Return the (X, Y) coordinate for the center point of the cell that contains the specified text.  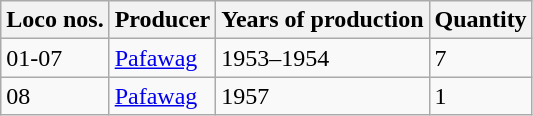
7 (480, 58)
1953–1954 (322, 58)
Years of production (322, 20)
08 (55, 96)
1 (480, 96)
01-07 (55, 58)
Loco nos. (55, 20)
Producer (162, 20)
1957 (322, 96)
Quantity (480, 20)
